Identify which cell holds the provided text, then report its [X, Y] central coordinate. 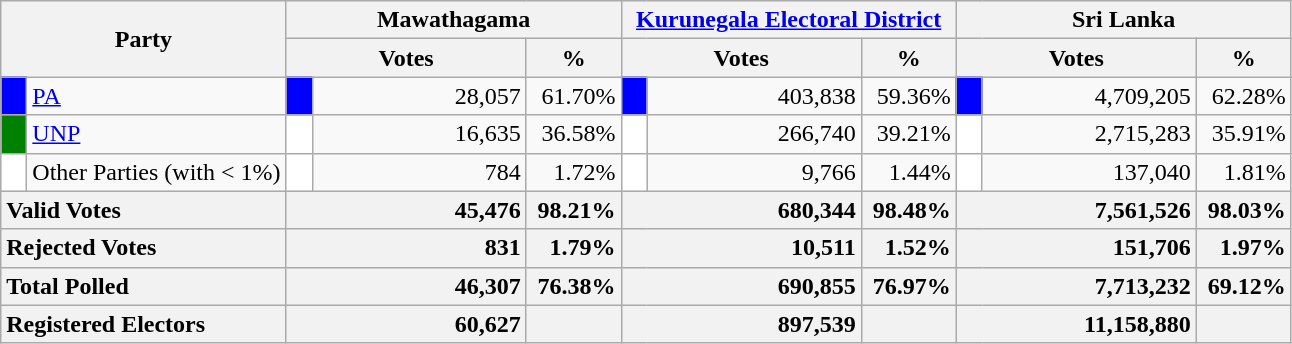
897,539 [741, 324]
Valid Votes [144, 210]
7,561,526 [1076, 210]
690,855 [741, 286]
Party [144, 39]
98.48% [908, 210]
11,158,880 [1076, 324]
137,040 [1089, 172]
7,713,232 [1076, 286]
59.36% [908, 96]
16,635 [419, 134]
2,715,283 [1089, 134]
784 [419, 172]
831 [406, 248]
403,838 [754, 96]
98.21% [574, 210]
28,057 [419, 96]
46,307 [406, 286]
Sri Lanka [1124, 20]
76.38% [574, 286]
10,511 [741, 248]
1.81% [1244, 172]
98.03% [1244, 210]
Kurunegala Electoral District [788, 20]
Rejected Votes [144, 248]
45,476 [406, 210]
680,344 [741, 210]
1.97% [1244, 248]
35.91% [1244, 134]
1.79% [574, 248]
62.28% [1244, 96]
4,709,205 [1089, 96]
1.72% [574, 172]
Mawathagama [454, 20]
36.58% [574, 134]
PA [156, 96]
69.12% [1244, 286]
1.44% [908, 172]
76.97% [908, 286]
9,766 [754, 172]
1.52% [908, 248]
266,740 [754, 134]
Other Parties (with < 1%) [156, 172]
60,627 [406, 324]
39.21% [908, 134]
151,706 [1076, 248]
Total Polled [144, 286]
UNP [156, 134]
Registered Electors [144, 324]
61.70% [574, 96]
